Extract the [X, Y] coordinate from the center of the cell holding the provided text.  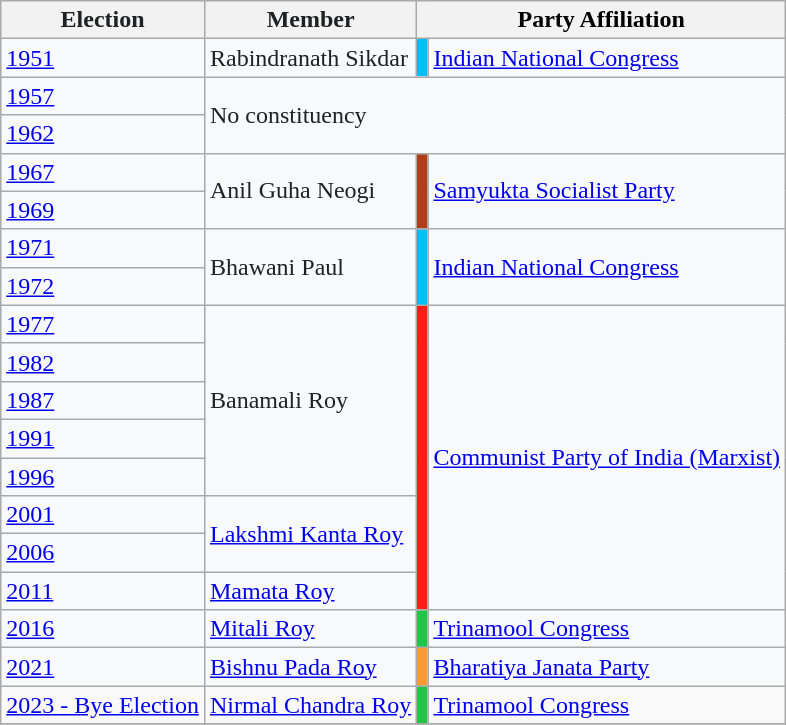
2001 [103, 515]
Bishnu Pada Roy [310, 667]
1962 [103, 134]
Nirmal Chandra Roy [310, 705]
1972 [103, 286]
2021 [103, 667]
2011 [103, 591]
Banamali Roy [310, 400]
2016 [103, 629]
1987 [103, 400]
Rabindranath Sikdar [310, 58]
1977 [103, 324]
1982 [103, 362]
Anil Guha Neogi [310, 191]
Party Affiliation [602, 20]
Member [310, 20]
1991 [103, 438]
No constituency [494, 115]
Election [103, 20]
1996 [103, 477]
1967 [103, 172]
Bharatiya Janata Party [607, 667]
Mamata Roy [310, 591]
Bhawani Paul [310, 267]
Communist Party of India (Marxist) [607, 457]
1951 [103, 58]
2006 [103, 553]
1969 [103, 210]
Samyukta Socialist Party [607, 191]
Mitali Roy [310, 629]
Lakshmi Kanta Roy [310, 534]
2023 - Bye Election [103, 705]
1971 [103, 248]
1957 [103, 96]
